Determine the (x, y) coordinate at the center of the cell enclosing the given text.  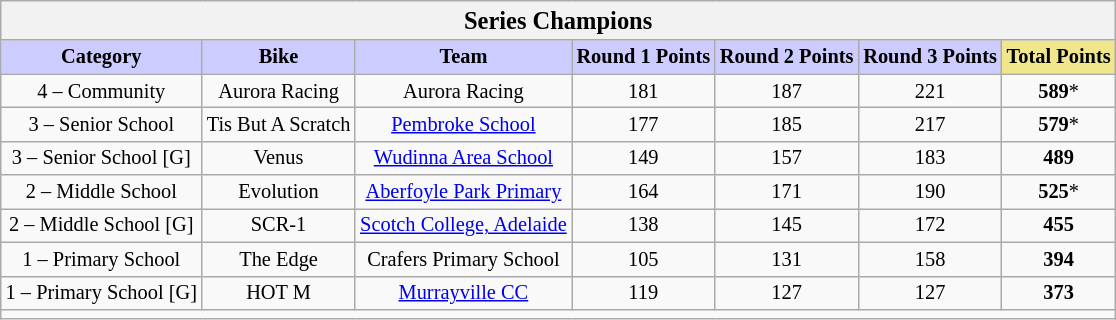
1 – Primary School (102, 259)
158 (930, 259)
105 (644, 259)
181 (644, 91)
Tis But A Scratch (278, 124)
Wudinna Area School (463, 158)
145 (786, 225)
164 (644, 192)
Venus (278, 158)
394 (1059, 259)
Category (102, 57)
Round 1 Points (644, 57)
3 – Senior School (102, 124)
2 – Middle School (102, 192)
489 (1059, 158)
157 (786, 158)
373 (1059, 293)
187 (786, 91)
131 (786, 259)
Pembroke School (463, 124)
Total Points (1059, 57)
185 (786, 124)
Crafers Primary School (463, 259)
3 – Senior School [G] (102, 158)
1 – Primary School [G] (102, 293)
177 (644, 124)
172 (930, 225)
579* (1059, 124)
183 (930, 158)
138 (644, 225)
149 (644, 158)
SCR-1 (278, 225)
Bike (278, 57)
Round 2 Points (786, 57)
190 (930, 192)
4 – Community (102, 91)
Murrayville CC (463, 293)
Aberfoyle Park Primary (463, 192)
Round 3 Points (930, 57)
The Edge (278, 259)
Evolution (278, 192)
589* (1059, 91)
119 (644, 293)
525* (1059, 192)
Series Champions (558, 20)
217 (930, 124)
221 (930, 91)
455 (1059, 225)
Scotch College, Adelaide (463, 225)
Team (463, 57)
HOT M (278, 293)
2 – Middle School [G] (102, 225)
171 (786, 192)
